Scan for the cell matching the given text and deliver its [x, y] coordinate at center. 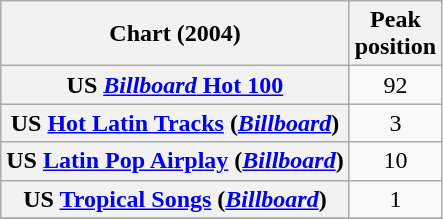
US Billboard Hot 100 [175, 85]
US Latin Pop Airplay (Billboard) [175, 161]
1 [395, 199]
10 [395, 161]
US Hot Latin Tracks (Billboard) [175, 123]
US Tropical Songs (Billboard) [175, 199]
Peakposition [395, 34]
3 [395, 123]
92 [395, 85]
Chart (2004) [175, 34]
